Output the (X, Y) coordinate of the center of the cell containing the given text.  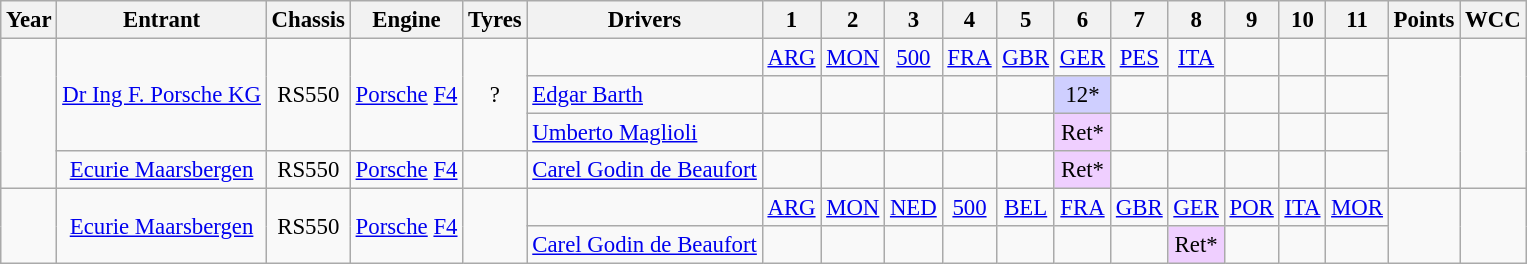
? (495, 96)
Edgar Barth (644, 95)
WCC (1493, 20)
3 (914, 20)
MOR (1358, 208)
Year (29, 20)
9 (1252, 20)
Entrant (162, 20)
Points (1424, 20)
6 (1082, 20)
Drivers (644, 20)
Chassis (308, 20)
BEL (1026, 208)
10 (1302, 20)
Tyres (495, 20)
POR (1252, 208)
Umberto Maglioli (644, 133)
12* (1082, 95)
11 (1358, 20)
8 (1196, 20)
4 (970, 20)
2 (853, 20)
NED (914, 208)
PES (1140, 58)
5 (1026, 20)
Engine (406, 20)
7 (1140, 20)
Dr Ing F. Porsche KG (162, 96)
1 (792, 20)
